Return (x, y) of the center of cell containing provided text 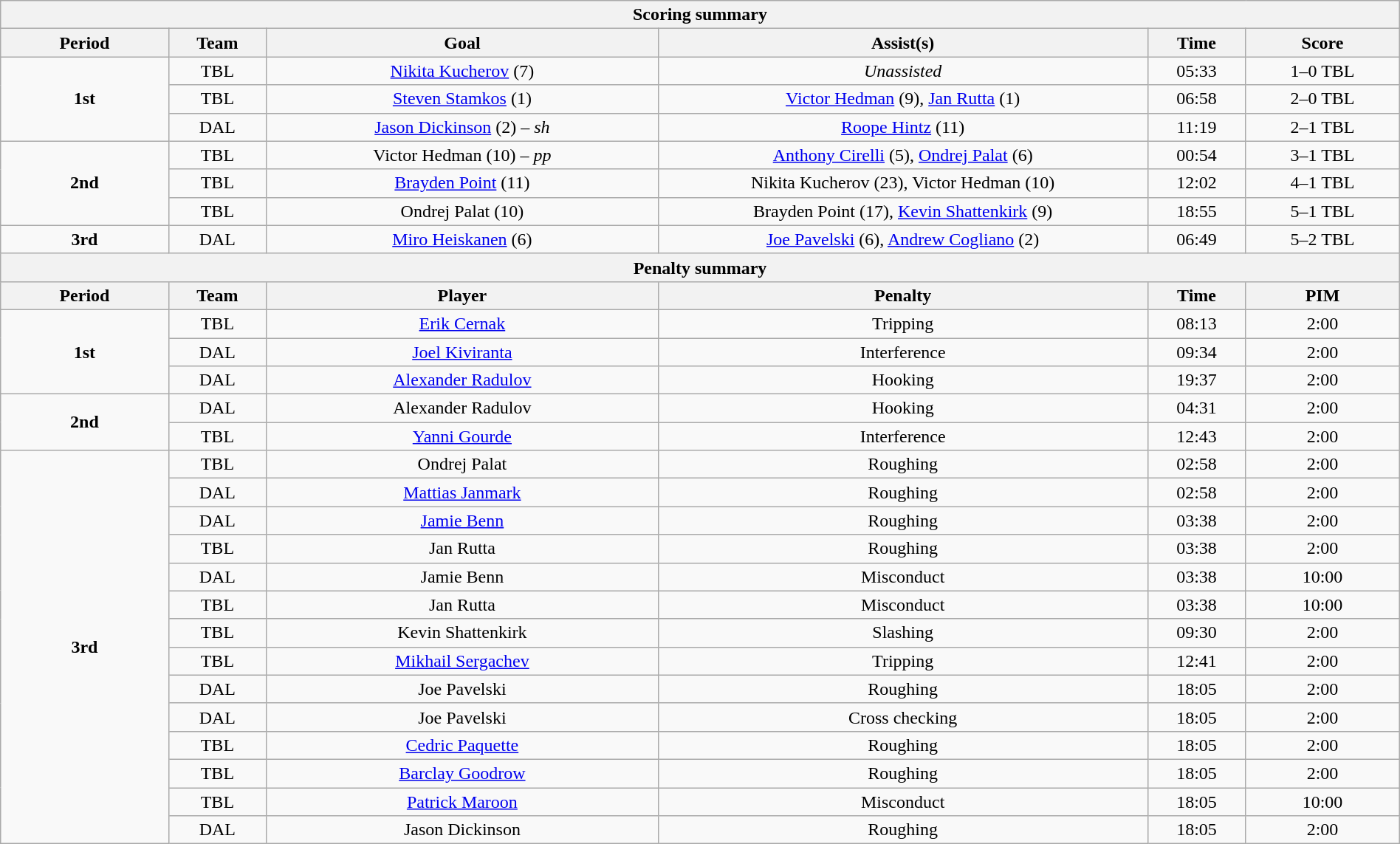
4–1 TBL (1322, 183)
Mikhail Sergachev (462, 661)
09:34 (1196, 352)
Jason Dickinson (462, 830)
Kevin Shattenkirk (462, 633)
Brayden Point (11) (462, 183)
Scoring summary (700, 15)
Anthony Cirelli (5), Ondrej Palat (6) (902, 155)
Ondrej Palat (10) (462, 211)
Joel Kiviranta (462, 352)
Steven Stamkos (1) (462, 99)
Ondrej Palat (462, 464)
12:41 (1196, 661)
11:19 (1196, 127)
Slashing (902, 633)
Victor Hedman (9), Jan Rutta (1) (902, 99)
2–0 TBL (1322, 99)
Joe Pavelski (6), Andrew Cogliano (2) (902, 239)
Jason Dickinson (2) – sh (462, 127)
Miro Heiskanen (6) (462, 239)
Unassisted (902, 71)
Mattias Janmark (462, 493)
5–2 TBL (1322, 239)
00:54 (1196, 155)
Barclay Goodrow (462, 773)
06:58 (1196, 99)
12:02 (1196, 183)
PIM (1322, 295)
08:13 (1196, 323)
Cedric Paquette (462, 745)
Patrick Maroon (462, 801)
5–1 TBL (1322, 211)
Cross checking (902, 717)
1–0 TBL (1322, 71)
Penalty (902, 295)
Score (1322, 43)
Goal (462, 43)
19:37 (1196, 380)
Roope Hintz (11) (902, 127)
Nikita Kucherov (23), Victor Hedman (10) (902, 183)
09:30 (1196, 633)
Nikita Kucherov (7) (462, 71)
Victor Hedman (10) – pp (462, 155)
12:43 (1196, 436)
Player (462, 295)
05:33 (1196, 71)
Brayden Point (17), Kevin Shattenkirk (9) (902, 211)
Penalty summary (700, 267)
06:49 (1196, 239)
2–1 TBL (1322, 127)
18:55 (1196, 211)
04:31 (1196, 408)
Assist(s) (902, 43)
Yanni Gourde (462, 436)
3–1 TBL (1322, 155)
Erik Cernak (462, 323)
